Provide the (X, Y) coordinate of the cell's center where the given text is located.  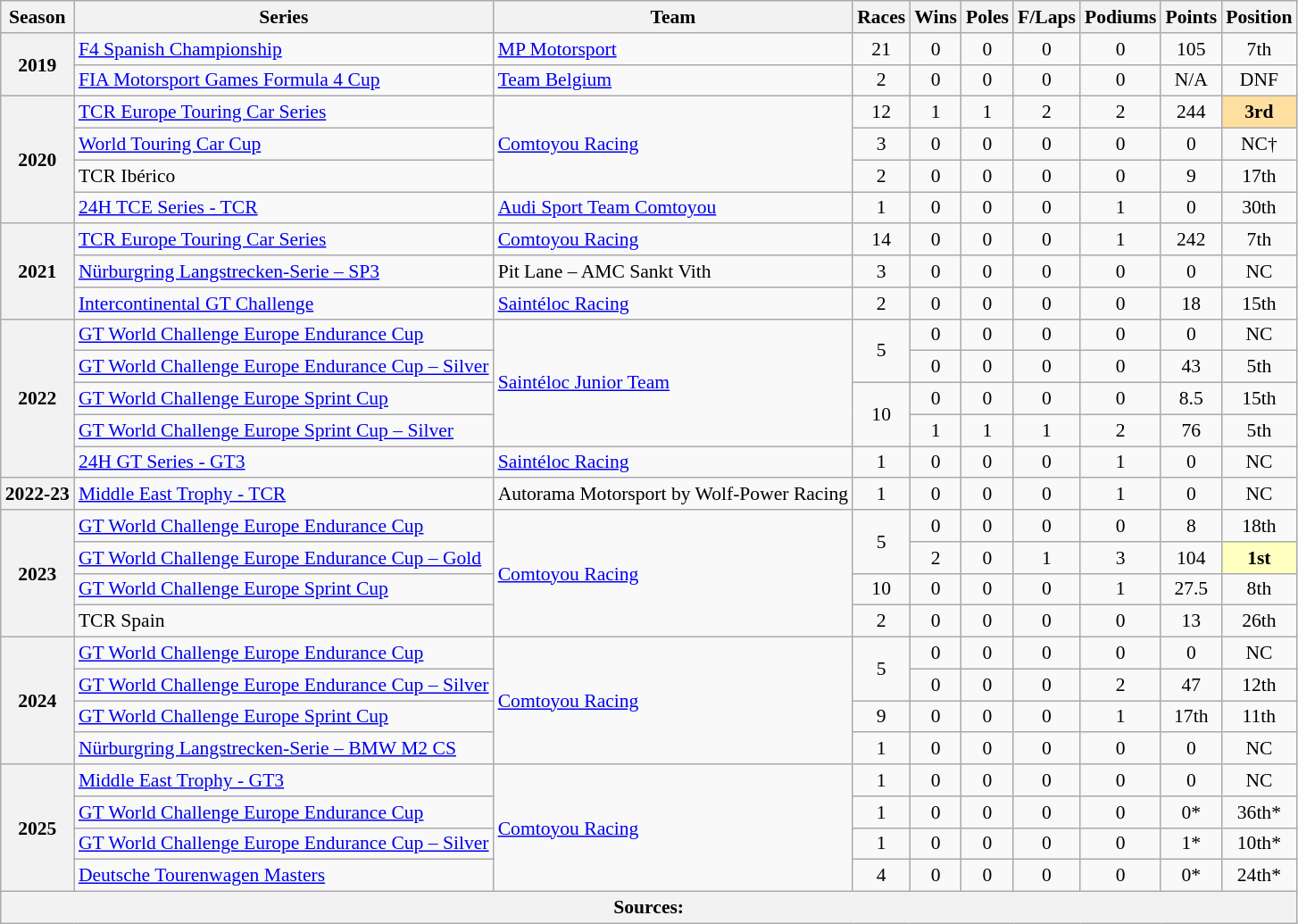
8th (1259, 589)
104 (1191, 558)
76 (1191, 430)
14 (881, 240)
Sources: (649, 908)
GT World Challenge Europe Endurance Cup – Gold (284, 558)
2020 (37, 160)
105 (1191, 49)
Position (1259, 17)
8 (1191, 526)
F/Laps (1046, 17)
1st (1259, 558)
3rd (1259, 112)
FIA Motorsport Games Formula 4 Cup (284, 80)
2022 (37, 398)
TCR Ibérico (284, 176)
Nürburgring Langstrecken-Serie – SP3 (284, 271)
244 (1191, 112)
2023 (37, 573)
2024 (37, 701)
GT World Challenge Europe Sprint Cup – Silver (284, 430)
Deutsche Tourenwagen Masters (284, 876)
Audi Sport Team Comtoyou (673, 208)
Nürburgring Langstrecken-Serie – BMW M2 CS (284, 749)
18 (1191, 304)
13 (1191, 621)
N/A (1191, 80)
2022-23 (37, 495)
27.5 (1191, 589)
Poles (987, 17)
24H GT Series - GT3 (284, 462)
47 (1191, 685)
43 (1191, 367)
Races (881, 17)
12 (881, 112)
11th (1259, 717)
Middle East Trophy - GT3 (284, 780)
Season (37, 17)
2025 (37, 828)
2021 (37, 271)
18th (1259, 526)
NC† (1259, 145)
242 (1191, 240)
Team Belgium (673, 80)
1* (1191, 844)
World Touring Car Cup (284, 145)
24H TCE Series - TCR (284, 208)
4 (881, 876)
F4 Spanish Championship (284, 49)
DNF (1259, 80)
30th (1259, 208)
24th* (1259, 876)
Podiums (1121, 17)
12th (1259, 685)
2019 (37, 64)
Wins (936, 17)
21 (881, 49)
Autorama Motorsport by Wolf-Power Racing (673, 495)
36th* (1259, 812)
Middle East Trophy - TCR (284, 495)
26th (1259, 621)
Saintéloc Junior Team (673, 382)
Team (673, 17)
Pit Lane – AMC Sankt Vith (673, 271)
Series (284, 17)
Points (1191, 17)
Intercontinental GT Challenge (284, 304)
10th* (1259, 844)
MP Motorsport (673, 49)
8.5 (1191, 399)
TCR Spain (284, 621)
